Identify which cell holds the provided text, then report its [X, Y] central coordinate. 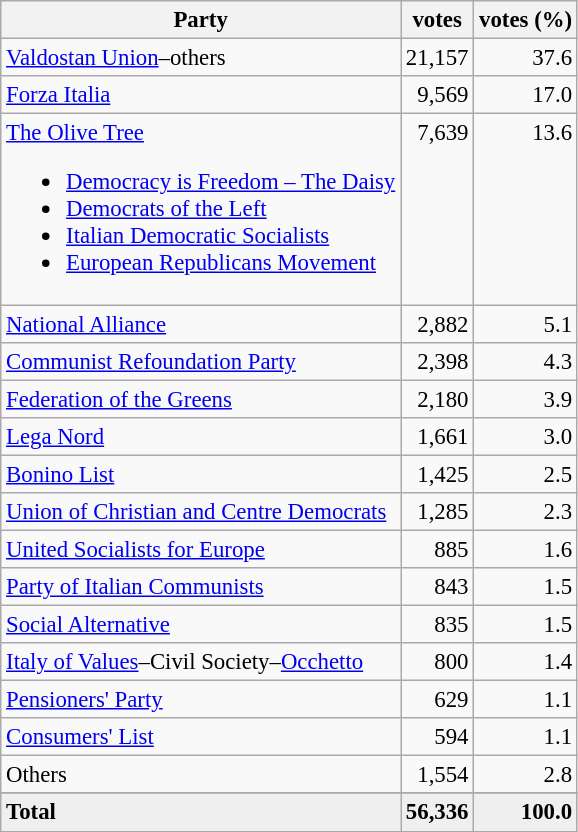
Social Alternative [201, 625]
13.6 [526, 210]
800 [438, 662]
5.1 [526, 324]
3.0 [526, 437]
3.9 [526, 399]
Bonino List [201, 474]
37.6 [526, 58]
Federation of the Greens [201, 399]
Party of Italian Communists [201, 587]
100.0 [526, 813]
9,569 [438, 95]
2,882 [438, 324]
1,425 [438, 474]
Union of Christian and Centre Democrats [201, 512]
Valdostan Union–others [201, 58]
Communist Refoundation Party [201, 361]
56,336 [438, 813]
Party [201, 20]
Others [201, 775]
1,285 [438, 512]
1.4 [526, 662]
7,639 [438, 210]
Forza Italia [201, 95]
1,661 [438, 437]
votes [438, 20]
Italy of Values–Civil Society–Occhetto [201, 662]
843 [438, 587]
Pensioners' Party [201, 700]
17.0 [526, 95]
835 [438, 625]
629 [438, 700]
1.6 [526, 549]
594 [438, 737]
2.3 [526, 512]
United Socialists for Europe [201, 549]
2,180 [438, 399]
2,398 [438, 361]
The Olive TreeDemocracy is Freedom – The DaisyDemocrats of the LeftItalian Democratic SocialistsEuropean Republicans Movement [201, 210]
2.5 [526, 474]
Lega Nord [201, 437]
Total [201, 813]
1,554 [438, 775]
4.3 [526, 361]
885 [438, 549]
votes (%) [526, 20]
21,157 [438, 58]
Consumers' List [201, 737]
2.8 [526, 775]
National Alliance [201, 324]
